Provide the [X, Y] coordinate of the cell's center where the given text is located.  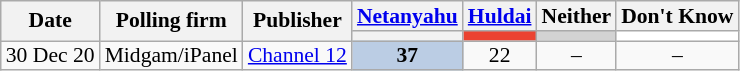
Don't Know [677, 16]
Date [50, 21]
Channel 12 [298, 56]
Huldai [500, 16]
Midgam/iPanel [172, 56]
Netanyahu [408, 16]
30 Dec 20 [50, 56]
Polling firm [172, 21]
22 [500, 56]
37 [408, 56]
Publisher [298, 21]
Neither [577, 16]
